Return the [x, y] coordinate for the center point of the cell that contains the specified text.  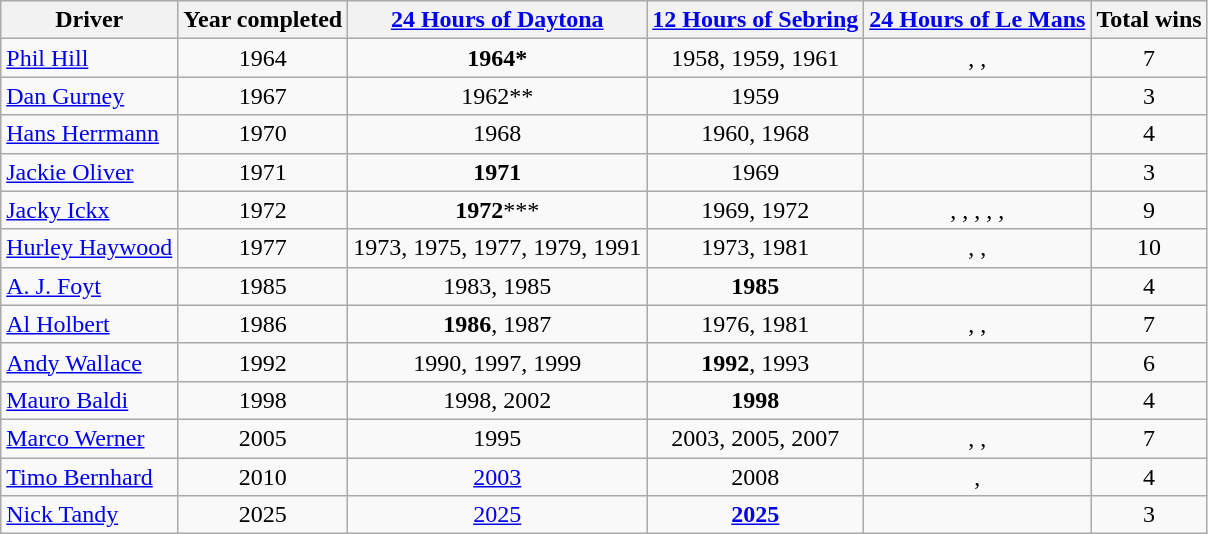
1986, 1987 [498, 324]
2010 [263, 477]
Dan Gurney [90, 96]
Nick Tandy [90, 515]
2003, 2005, 2007 [756, 438]
Timo Bernhard [90, 477]
1977 [263, 248]
24 Hours of Le Mans [978, 20]
1962** [498, 96]
Hans Herrmann [90, 134]
Marco Werner [90, 438]
Phil Hill [90, 58]
A. J. Foyt [90, 286]
1998, 2002 [498, 400]
2003 [498, 477]
Jacky Ickx [90, 210]
1969 [756, 172]
1960, 1968 [756, 134]
1983, 1985 [498, 286]
Driver [90, 20]
1964 [263, 58]
1964* [498, 58]
1992, 1993 [756, 362]
Andy Wallace [90, 362]
1986 [263, 324]
1967 [263, 96]
1973, 1975, 1977, 1979, 1991 [498, 248]
1990, 1997, 1999 [498, 362]
Hurley Haywood [90, 248]
Jackie Oliver [90, 172]
2008 [756, 477]
1969, 1972 [756, 210]
Year completed [263, 20]
1976, 1981 [756, 324]
10 [1149, 248]
9 [1149, 210]
1970 [263, 134]
1959 [756, 96]
2005 [263, 438]
1972 [263, 210]
1973, 1981 [756, 248]
1968 [498, 134]
Total wins [1149, 20]
6 [1149, 362]
Al Holbert [90, 324]
1995 [498, 438]
24 Hours of Daytona [498, 20]
, , , , , [978, 210]
12 Hours of Sebring [756, 20]
1992 [263, 362]
1958, 1959, 1961 [756, 58]
1972*** [498, 210]
Mauro Baldi [90, 400]
, [978, 477]
